Output the [X, Y] coordinate of the center of the cell containing the given text.  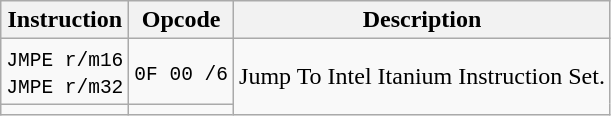
Description [422, 20]
Instruction [65, 20]
0F 00 /6 [182, 72]
Opcode [182, 20]
JMPE r/m16JMPE r/m32 [65, 72]
Jump To Intel Itanium Instruction Set. [422, 77]
